Extract the [X, Y] coordinate from the center of the cell holding the provided text.  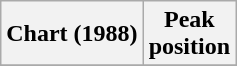
Chart (1988) [72, 34]
Peakposition [189, 34]
